Detect which cell encompasses the target text, then output its (x, y) center coordinate. 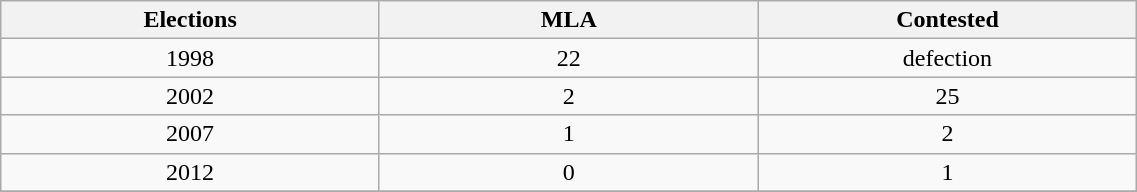
Contested (948, 20)
2007 (190, 134)
Elections (190, 20)
defection (948, 58)
1998 (190, 58)
2002 (190, 96)
22 (568, 58)
MLA (568, 20)
25 (948, 96)
2012 (190, 172)
0 (568, 172)
